Scan for the cell matching the given text and deliver its [x, y] coordinate at center. 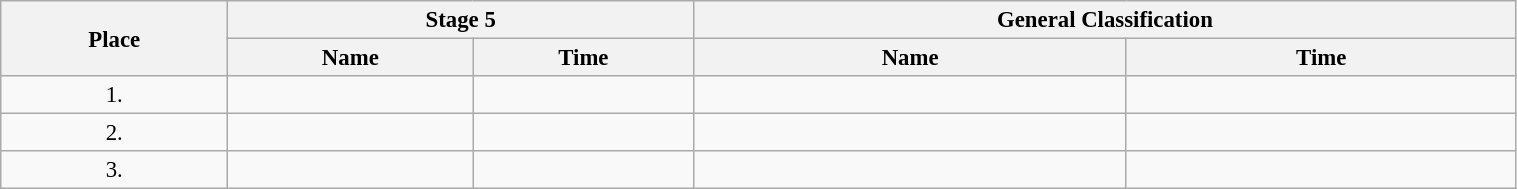
General Classification [1105, 20]
2. [114, 133]
Stage 5 [461, 20]
1. [114, 95]
3. [114, 170]
Place [114, 38]
